Pinpoint the cell where the given text exists, returning its (x, y) midpoint coordinate. 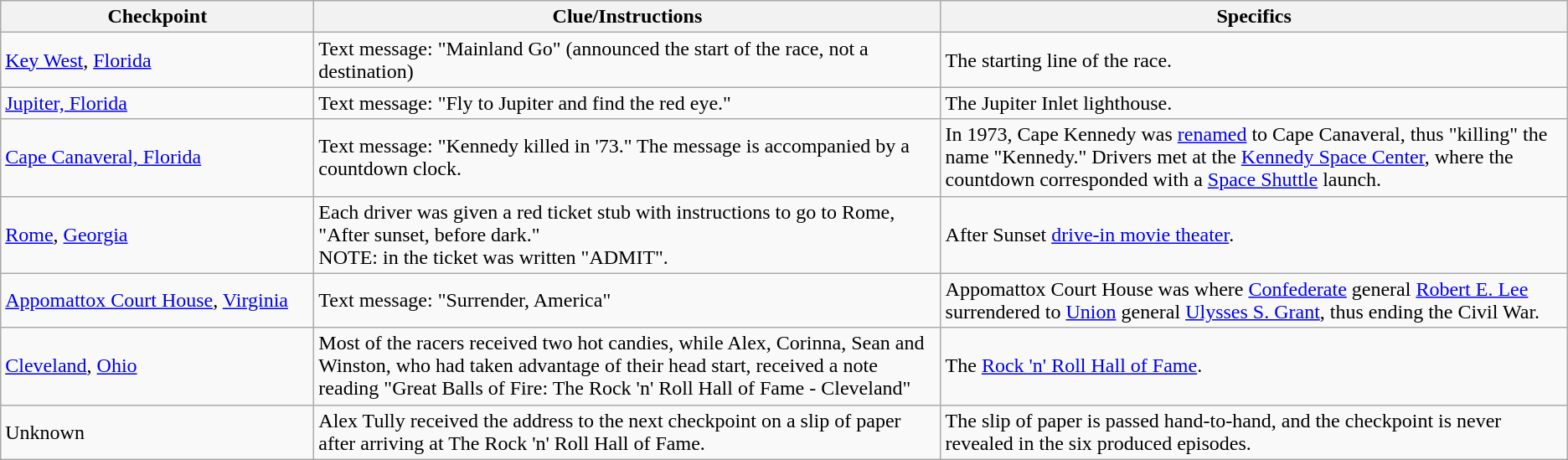
Specifics (1254, 17)
Appomattox Court House, Virginia (157, 300)
Cape Canaveral, Florida (157, 158)
The starting line of the race. (1254, 60)
Text message: "Surrender, America" (627, 300)
Text message: "Mainland Go" (announced the start of the race, not a destination) (627, 60)
Jupiter, Florida (157, 103)
Clue/Instructions (627, 17)
Each driver was given a red ticket stub with instructions to go to Rome, "After sunset, before dark." NOTE: in the ticket was written "ADMIT". (627, 235)
Key West, Florida (157, 60)
The slip of paper is passed hand-to-hand, and the checkpoint is never revealed in the six produced episodes. (1254, 432)
The Rock 'n' Roll Hall of Fame. (1254, 366)
The Jupiter Inlet lighthouse. (1254, 103)
Rome, Georgia (157, 235)
Checkpoint (157, 17)
Text message: "Fly to Jupiter and find the red eye." (627, 103)
Text message: "Kennedy killed in '73." The message is accompanied by a countdown clock. (627, 158)
Cleveland, Ohio (157, 366)
After Sunset drive-in movie theater. (1254, 235)
Unknown (157, 432)
Alex Tully received the address to the next checkpoint on a slip of paper after arriving at The Rock 'n' Roll Hall of Fame. (627, 432)
Appomattox Court House was where Confederate general Robert E. Lee surrendered to Union general Ulysses S. Grant, thus ending the Civil War. (1254, 300)
